Extract the (X, Y) coordinate from the center of the cell holding the provided text.  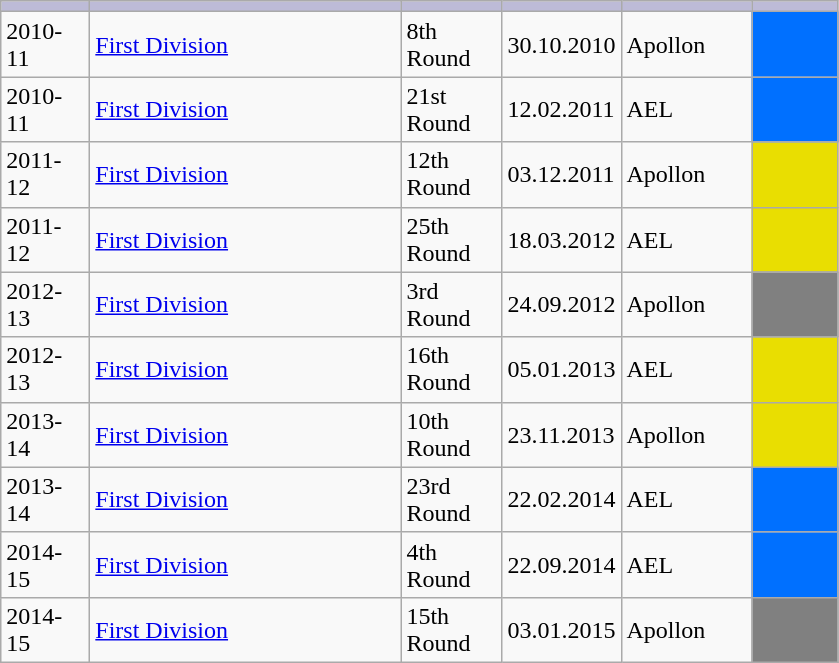
12.02.2011 (562, 110)
22.02.2014 (562, 500)
23rd Round (452, 500)
16th Round (452, 370)
18.03.2012 (562, 240)
25th Round (452, 240)
8th Round (452, 44)
4th Round (452, 564)
15th Round (452, 630)
23.11.2013 (562, 434)
30.10.2010 (562, 44)
24.09.2012 (562, 304)
03.01.2015 (562, 630)
10th Round (452, 434)
05.01.2013 (562, 370)
03.12.2011 (562, 174)
3rd Round (452, 304)
12th Round (452, 174)
21st Round (452, 110)
22.09.2014 (562, 564)
